Return the [x, y] coordinate for the center point of the cell that contains the specified text.  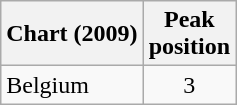
Peakposition [189, 34]
Chart (2009) [72, 34]
3 [189, 85]
Belgium [72, 85]
